Detect which cell encompasses the target text, then output its [x, y] center coordinate. 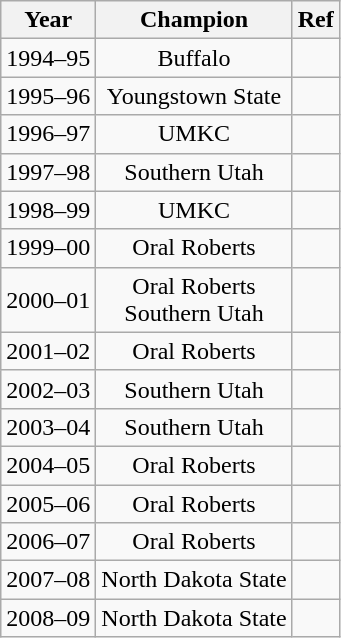
Ref [316, 20]
Youngstown State [194, 96]
Year [48, 20]
Buffalo [194, 58]
2004–05 [48, 465]
2000–01 [48, 300]
2003–04 [48, 427]
1995–96 [48, 96]
Oral RobertsSouthern Utah [194, 300]
2006–07 [48, 542]
2002–03 [48, 389]
1999–00 [48, 248]
1998–99 [48, 210]
Champion [194, 20]
2005–06 [48, 503]
2001–02 [48, 351]
1994–95 [48, 58]
2007–08 [48, 580]
2008–09 [48, 618]
1996–97 [48, 134]
1997–98 [48, 172]
